Search for the cell housing the specified text and yield its (x, y) center coordinate. 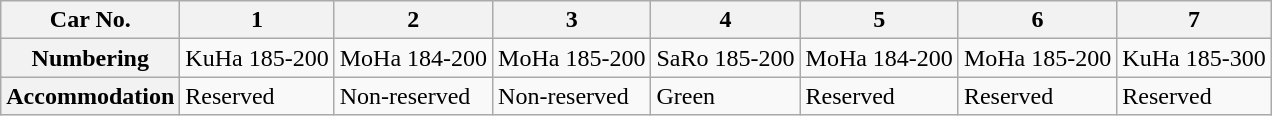
KuHa 185-300 (1194, 58)
Green (726, 96)
Accommodation (90, 96)
2 (413, 20)
3 (572, 20)
7 (1194, 20)
1 (257, 20)
KuHa 185-200 (257, 58)
Car No. (90, 20)
Numbering (90, 58)
6 (1037, 20)
SaRo 185-200 (726, 58)
5 (879, 20)
4 (726, 20)
